Capture the cell that displays the provided text and extract its [x, y] central coordinate. 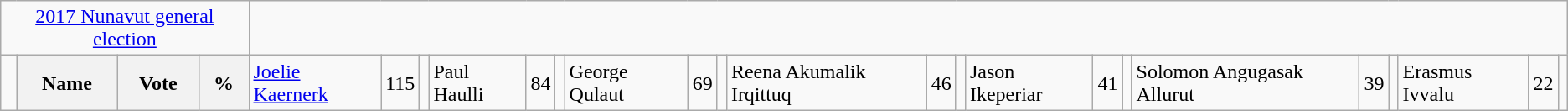
Solomon Angugasak Allurut [1246, 82]
Vote [159, 82]
Name [67, 82]
41 [1107, 82]
Joelie Kaernerk [315, 82]
22 [1543, 82]
Reena Akumalik Irqittuq [826, 82]
% [224, 82]
Paul Haulli [477, 82]
84 [541, 82]
Erasmus Ivvalu [1463, 82]
69 [702, 82]
Jason Ikeperiar [1029, 82]
39 [1374, 82]
46 [941, 82]
2017 Nunavut general election [125, 29]
115 [400, 82]
George Qulaut [627, 82]
